Extract the [x, y] coordinate from the center of the cell holding the provided text.  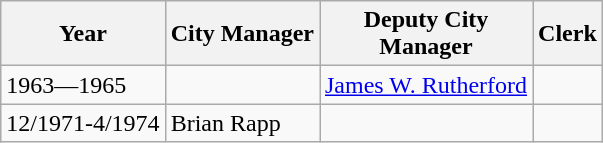
Deputy CityManager [426, 34]
Clerk [568, 34]
1963—1965 [83, 85]
City Manager [242, 34]
James W. Rutherford [426, 85]
Year [83, 34]
Brian Rapp [242, 123]
12/1971-4/1974 [83, 123]
